Detect which cell encompasses the target text, then output its [x, y] center coordinate. 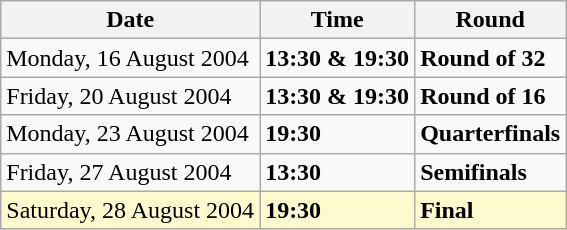
Date [130, 20]
Final [490, 210]
Round [490, 20]
Saturday, 28 August 2004 [130, 210]
Quarterfinals [490, 134]
Round of 32 [490, 58]
Friday, 20 August 2004 [130, 96]
Monday, 23 August 2004 [130, 134]
Round of 16 [490, 96]
Time [338, 20]
Monday, 16 August 2004 [130, 58]
13:30 [338, 172]
Semifinals [490, 172]
Friday, 27 August 2004 [130, 172]
